Capture the cell that displays the provided text and extract its [x, y] central coordinate. 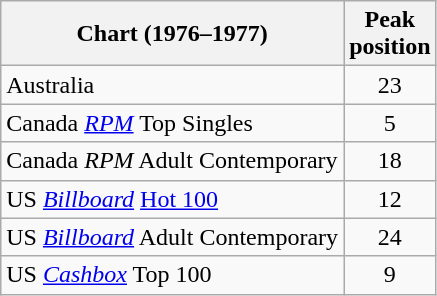
24 [390, 237]
9 [390, 275]
Canada RPM Top Singles [172, 123]
Australia [172, 85]
US Cashbox Top 100 [172, 275]
US Billboard Hot 100 [172, 199]
5 [390, 123]
18 [390, 161]
12 [390, 199]
Peakposition [390, 34]
US Billboard Adult Contemporary [172, 237]
Canada RPM Adult Contemporary [172, 161]
Chart (1976–1977) [172, 34]
23 [390, 85]
